Locate the cell with the specified text and output its [X, Y] center coordinate. 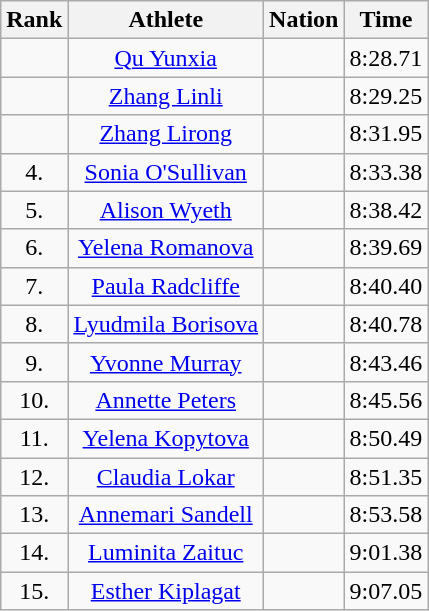
9:07.05 [386, 591]
8:45.56 [386, 400]
15. [34, 591]
6. [34, 248]
8:28.71 [386, 58]
Sonia O'Sullivan [166, 172]
8:39.69 [386, 248]
8:51.35 [386, 477]
14. [34, 553]
Yelena Kopytova [166, 438]
Esther Kiplagat [166, 591]
4. [34, 172]
9. [34, 362]
Lyudmila Borisova [166, 324]
12. [34, 477]
Zhang Lirong [166, 134]
Rank [34, 20]
Yvonne Murray [166, 362]
8:50.49 [386, 438]
11. [34, 438]
8:40.40 [386, 286]
Annette Peters [166, 400]
Paula Radcliffe [166, 286]
8:38.42 [386, 210]
7. [34, 286]
13. [34, 515]
Alison Wyeth [166, 210]
Luminita Zaituc [166, 553]
Yelena Romanova [166, 248]
8:43.46 [386, 362]
8:53.58 [386, 515]
Zhang Linli [166, 96]
8:40.78 [386, 324]
5. [34, 210]
Annemari Sandell [166, 515]
10. [34, 400]
8:31.95 [386, 134]
Nation [304, 20]
Qu Yunxia [166, 58]
8:33.38 [386, 172]
8. [34, 324]
9:01.38 [386, 553]
Athlete [166, 20]
Time [386, 20]
Claudia Lokar [166, 477]
8:29.25 [386, 96]
